Scan for the cell matching the given text and deliver its (X, Y) coordinate at center. 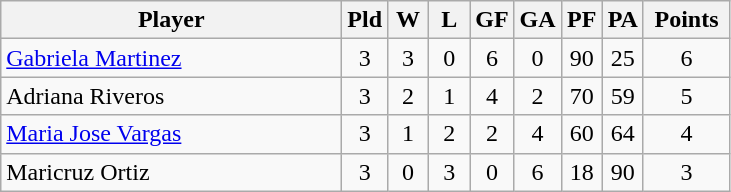
L (450, 20)
70 (582, 96)
PF (582, 20)
Player (172, 20)
59 (622, 96)
GA (538, 20)
Pld (365, 20)
Points (686, 20)
Maria Jose Vargas (172, 134)
5 (686, 96)
W (408, 20)
18 (582, 172)
25 (622, 58)
Gabriela Martinez (172, 58)
Adriana Riveros (172, 96)
60 (582, 134)
64 (622, 134)
PA (622, 20)
Maricruz Ortiz (172, 172)
GF (492, 20)
